Capture the cell that displays the provided text and extract its [X, Y] central coordinate. 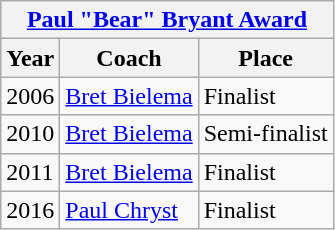
Paul Chryst [129, 210]
Place [266, 58]
Paul "Bear" Bryant Award [167, 20]
2010 [30, 134]
Coach [129, 58]
Semi-finalist [266, 134]
2016 [30, 210]
2011 [30, 172]
Year [30, 58]
2006 [30, 96]
